For the text-containing cell, return its midpoint in [X, Y] coordinate format. 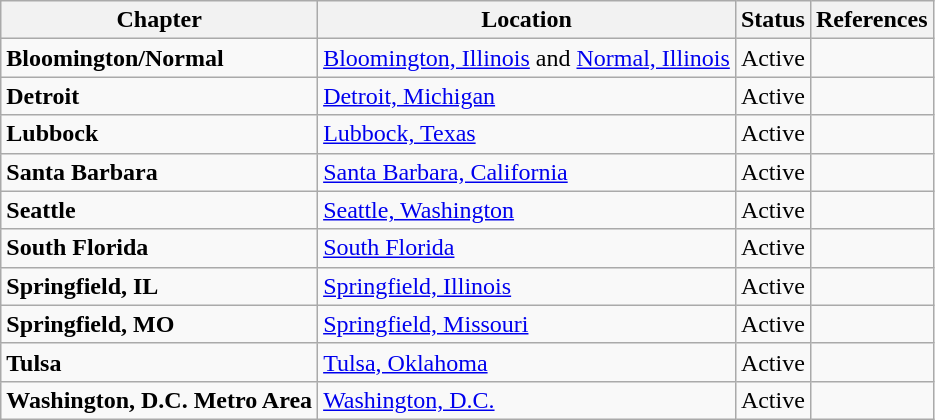
Detroit, Michigan [527, 96]
Washington, D.C. [527, 400]
Santa Barbara, California [527, 172]
Tulsa [160, 362]
Tulsa, Oklahoma [527, 362]
Detroit [160, 96]
Springfield, MO [160, 324]
Washington, D.C. Metro Area [160, 400]
Bloomington/Normal [160, 58]
Status [772, 20]
Seattle, Washington [527, 210]
Lubbock [160, 134]
Santa Barbara [160, 172]
Chapter [160, 20]
Springfield, Missouri [527, 324]
Location [527, 20]
References [872, 20]
Springfield, IL [160, 286]
Lubbock, Texas [527, 134]
Bloomington, Illinois and Normal, Illinois [527, 58]
Seattle [160, 210]
Springfield, Illinois [527, 286]
